Extract the [x, y] coordinate from the center of the cell holding the provided text.  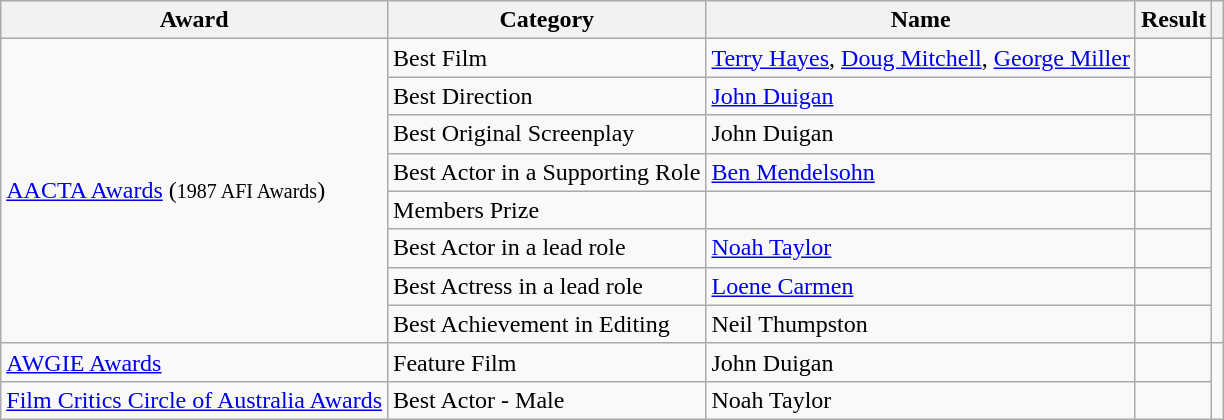
Best Original Screenplay [547, 134]
Terry Hayes, Doug Mitchell, George Miller [921, 58]
Best Direction [547, 96]
Best Film [547, 58]
Name [921, 20]
AWGIE Awards [194, 362]
Loene Carmen [921, 286]
Award [194, 20]
AACTA Awards (1987 AFI Awards) [194, 191]
Best Actress in a lead role [547, 286]
Ben Mendelsohn [921, 172]
Best Actor in a Supporting Role [547, 172]
Members Prize [547, 210]
Neil Thumpston [921, 324]
Best Actor in a lead role [547, 248]
Result [1173, 20]
Best Achievement in Editing [547, 324]
Best Actor - Male [547, 400]
Feature Film [547, 362]
Category [547, 20]
Film Critics Circle of Australia Awards [194, 400]
